Detect which cell encompasses the target text, then output its [x, y] center coordinate. 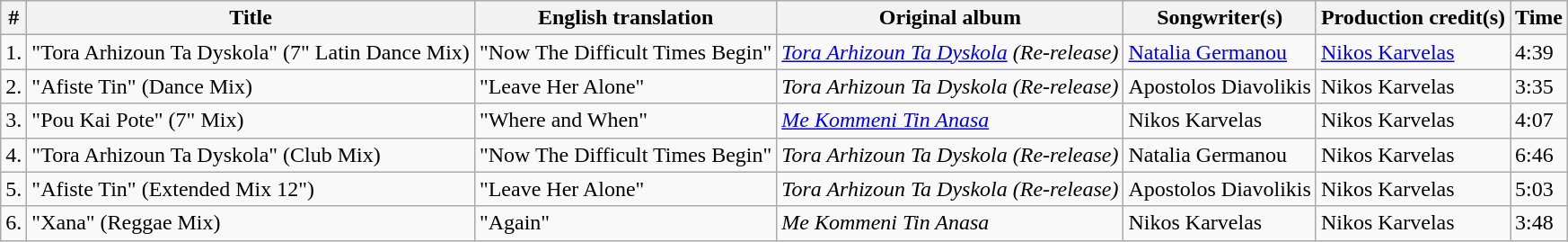
4. [14, 155]
3. [14, 121]
Time [1539, 18]
English translation [625, 18]
"Xana" (Reggae Mix) [251, 223]
2. [14, 86]
5:03 [1539, 189]
6. [14, 223]
4:39 [1539, 52]
"Where and When" [625, 121]
# [14, 18]
"Afiste Tin" (Extended Mix 12") [251, 189]
4:07 [1539, 121]
"Pou Kai Pote" (7" Mix) [251, 121]
Title [251, 18]
1. [14, 52]
Production credit(s) [1413, 18]
Original album [950, 18]
"Afiste Tin" (Dance Mix) [251, 86]
"Tora Arhizoun Ta Dyskola" (Club Mix) [251, 155]
Songwriter(s) [1220, 18]
3:48 [1539, 223]
3:35 [1539, 86]
"Tora Arhizoun Ta Dyskola" (7" Latin Dance Mix) [251, 52]
"Again" [625, 223]
5. [14, 189]
6:46 [1539, 155]
